Find where the given text appears and provide that cell's center as [x, y] coordinate. 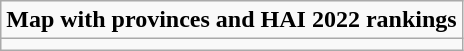
Map with provinces and HAI 2022 rankings [232, 20]
